Identify which cell holds the provided text, then report its [X, Y] central coordinate. 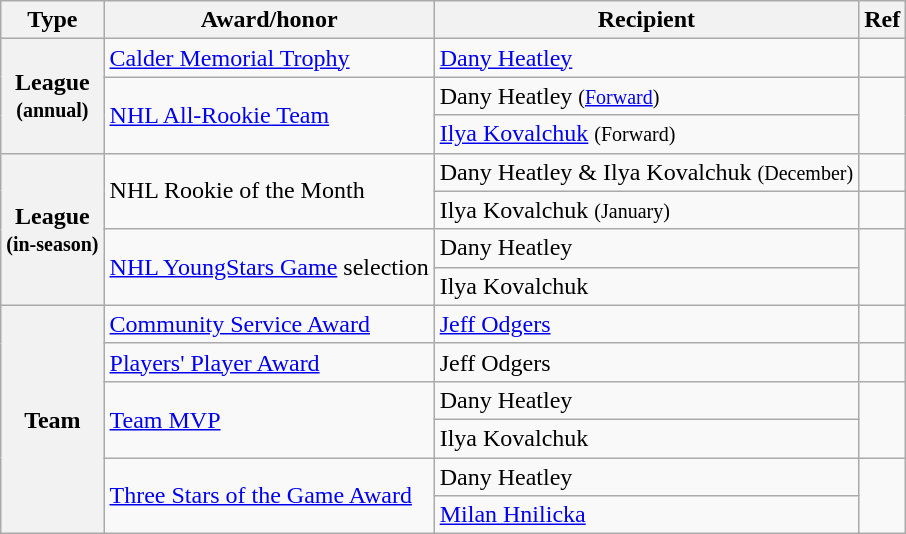
Ilya Kovalchuk (Forward) [646, 134]
Team MVP [269, 419]
Players' Player Award [269, 362]
Dany Heatley (Forward) [646, 96]
NHL YoungStars Game selection [269, 267]
Dany Heatley & Ilya Kovalchuk (December) [646, 172]
League(in-season) [52, 229]
Three Stars of the Game Award [269, 496]
Community Service Award [269, 324]
Ilya Kovalchuk (January) [646, 210]
Type [52, 20]
NHL All-Rookie Team [269, 115]
Award/honor [269, 20]
Recipient [646, 20]
Milan Hnilicka [646, 515]
Team [52, 419]
NHL Rookie of the Month [269, 191]
League(annual) [52, 96]
Calder Memorial Trophy [269, 58]
Ref [882, 20]
